Extract the [X, Y] coordinate from the center of the cell holding the provided text.  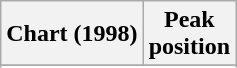
Peakposition [189, 34]
Chart (1998) [72, 34]
